For the text-containing cell, return its midpoint in (X, Y) coordinate format. 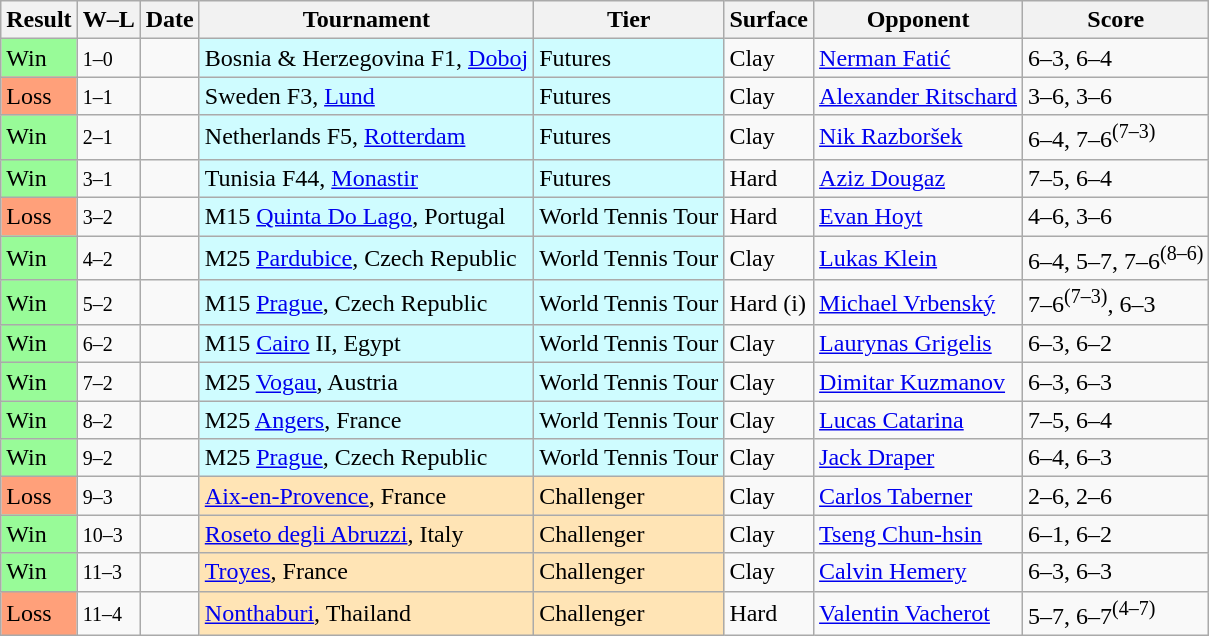
Lukas Klein (918, 258)
M15 Prague, Czech Republic (366, 302)
Tier (629, 20)
Laurynas Grigelis (918, 344)
Tunisia F44, Monastir (366, 178)
Nonthaburi, Thailand (366, 614)
Sweden F3, Lund (366, 96)
Roseto degli Abruzzi, Italy (366, 534)
6–3, 6–4 (1116, 58)
Nik Razboršek (918, 138)
3–6, 3–6 (1116, 96)
Bosnia & Herzegovina F1, Doboj (366, 58)
Surface (769, 20)
Nerman Fatić (918, 58)
Netherlands F5, Rotterdam (366, 138)
Tournament (366, 20)
8–2 (108, 420)
10–3 (108, 534)
Troyes, France (366, 572)
Alexander Ritschard (918, 96)
M25 Pardubice, Czech Republic (366, 258)
M15 Cairo II, Egypt (366, 344)
Jack Draper (918, 458)
2–1 (108, 138)
9–3 (108, 496)
11–3 (108, 572)
M25 Angers, France (366, 420)
6–4, 5–7, 7–6(8–6) (1116, 258)
Dimitar Kuzmanov (918, 382)
Carlos Taberner (918, 496)
M15 Quinta Do Lago, Portugal (366, 217)
Hard (i) (769, 302)
M25 Vogau, Austria (366, 382)
9–2 (108, 458)
Aix-en-Provence, France (366, 496)
3–2 (108, 217)
Score (1116, 20)
6–1, 6–2 (1116, 534)
Aziz Dougaz (918, 178)
5–2 (108, 302)
Opponent (918, 20)
5–7, 6–7(4–7) (1116, 614)
7–2 (108, 382)
Lucas Catarina (918, 420)
1–1 (108, 96)
1–0 (108, 58)
Michael Vrbenský (918, 302)
2–6, 2–6 (1116, 496)
4–6, 3–6 (1116, 217)
6–2 (108, 344)
M25 Prague, Czech Republic (366, 458)
Result (39, 20)
3–1 (108, 178)
Valentin Vacherot (918, 614)
4–2 (108, 258)
6–4, 6–3 (1116, 458)
7–6(7–3), 6–3 (1116, 302)
Evan Hoyt (918, 217)
Date (170, 20)
11–4 (108, 614)
6–3, 6–2 (1116, 344)
Calvin Hemery (918, 572)
6–4, 7–6(7–3) (1116, 138)
Tseng Chun-hsin (918, 534)
W–L (108, 20)
